Identify which cell holds the provided text, then report its [X, Y] central coordinate. 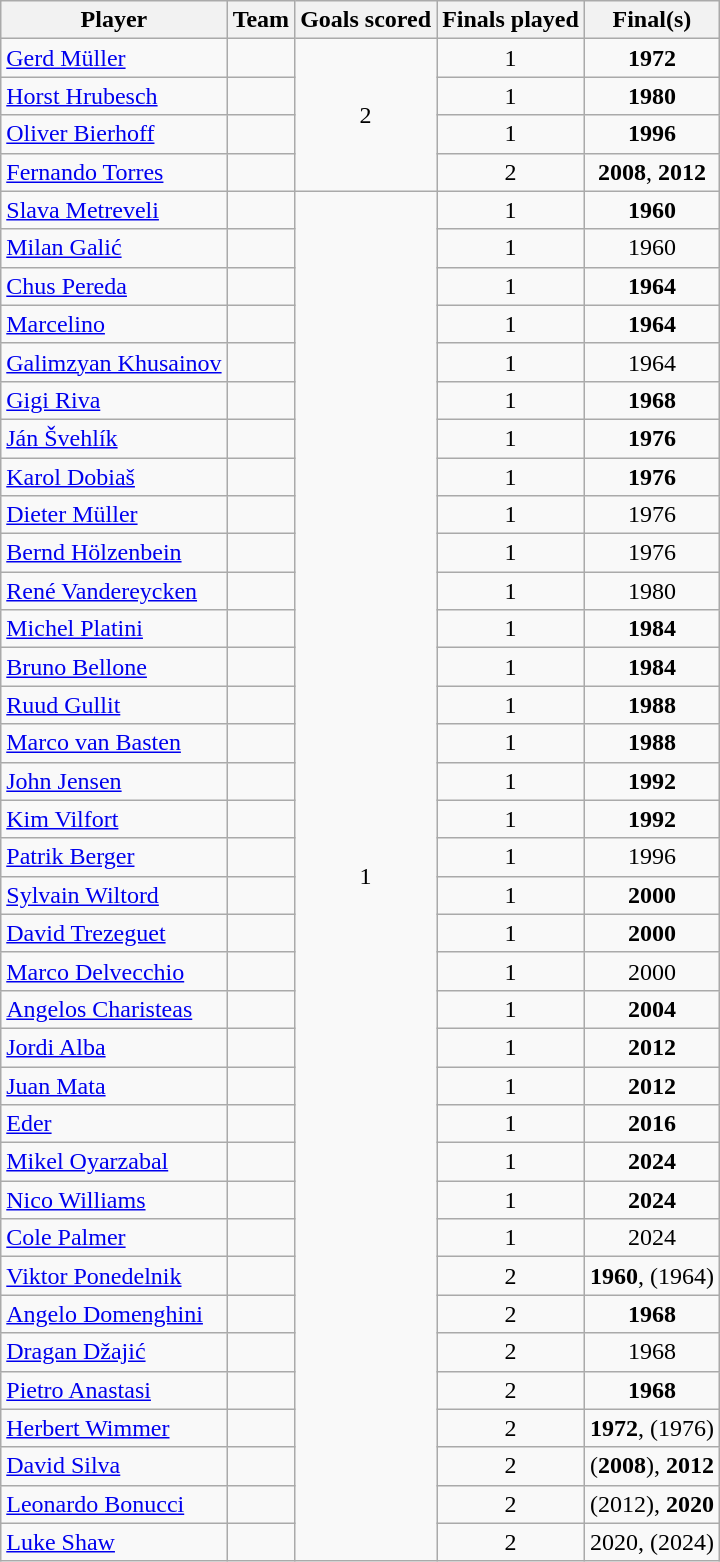
Slava Metreveli [114, 210]
2020, (2024) [652, 1542]
Bernd Hölzenbein [114, 553]
Milan Galić [114, 248]
Dragan Džajić [114, 1352]
Marcelino [114, 324]
Chus Pereda [114, 286]
David Silva [114, 1466]
Viktor Ponedelnik [114, 1276]
Luke Shaw [114, 1542]
Eder [114, 1124]
John Jensen [114, 781]
Galimzyan Khusainov [114, 362]
René Vandereycken [114, 591]
Sylvain Wiltord [114, 895]
2008, 2012 [652, 172]
Angelos Charisteas [114, 1009]
Leonardo Bonucci [114, 1504]
Gerd Müller [114, 58]
Marco Delvecchio [114, 971]
Ján Švehlík [114, 438]
Goals scored [366, 20]
Juan Mata [114, 1085]
Nico Williams [114, 1200]
Fernando Torres [114, 172]
Ruud Gullit [114, 705]
Bruno Bellone [114, 667]
2016 [652, 1124]
David Trezeguet [114, 933]
Final(s) [652, 20]
Marco van Basten [114, 743]
Horst Hrubesch [114, 96]
Michel Platini [114, 629]
Oliver Bierhoff [114, 134]
1960, (1964) [652, 1276]
Team [261, 20]
1972, (1976) [652, 1428]
Gigi Riva [114, 400]
Finals played [511, 20]
Herbert Wimmer [114, 1428]
1972 [652, 58]
Kim Vilfort [114, 819]
Cole Palmer [114, 1238]
Mikel Oyarzabal [114, 1162]
Jordi Alba [114, 1047]
2004 [652, 1009]
Pietro Anastasi [114, 1390]
Player [114, 20]
(2012), 2020 [652, 1504]
Angelo Domenghini [114, 1314]
Karol Dobiaš [114, 477]
(2008), 2012 [652, 1466]
Patrik Berger [114, 857]
Dieter Müller [114, 515]
